Extract the (x, y) coordinate from the center of the cell holding the provided text.  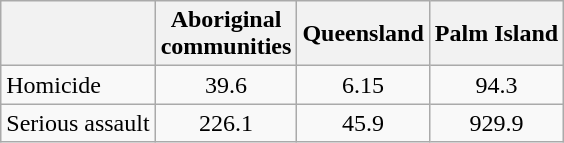
39.6 (226, 85)
94.3 (496, 85)
45.9 (363, 123)
Palm Island (496, 34)
Queensland (363, 34)
226.1 (226, 123)
929.9 (496, 123)
Homicide (78, 85)
6.15 (363, 85)
Serious assault (78, 123)
Aboriginalcommunities (226, 34)
